Search for the cell housing the specified text and yield its [x, y] center coordinate. 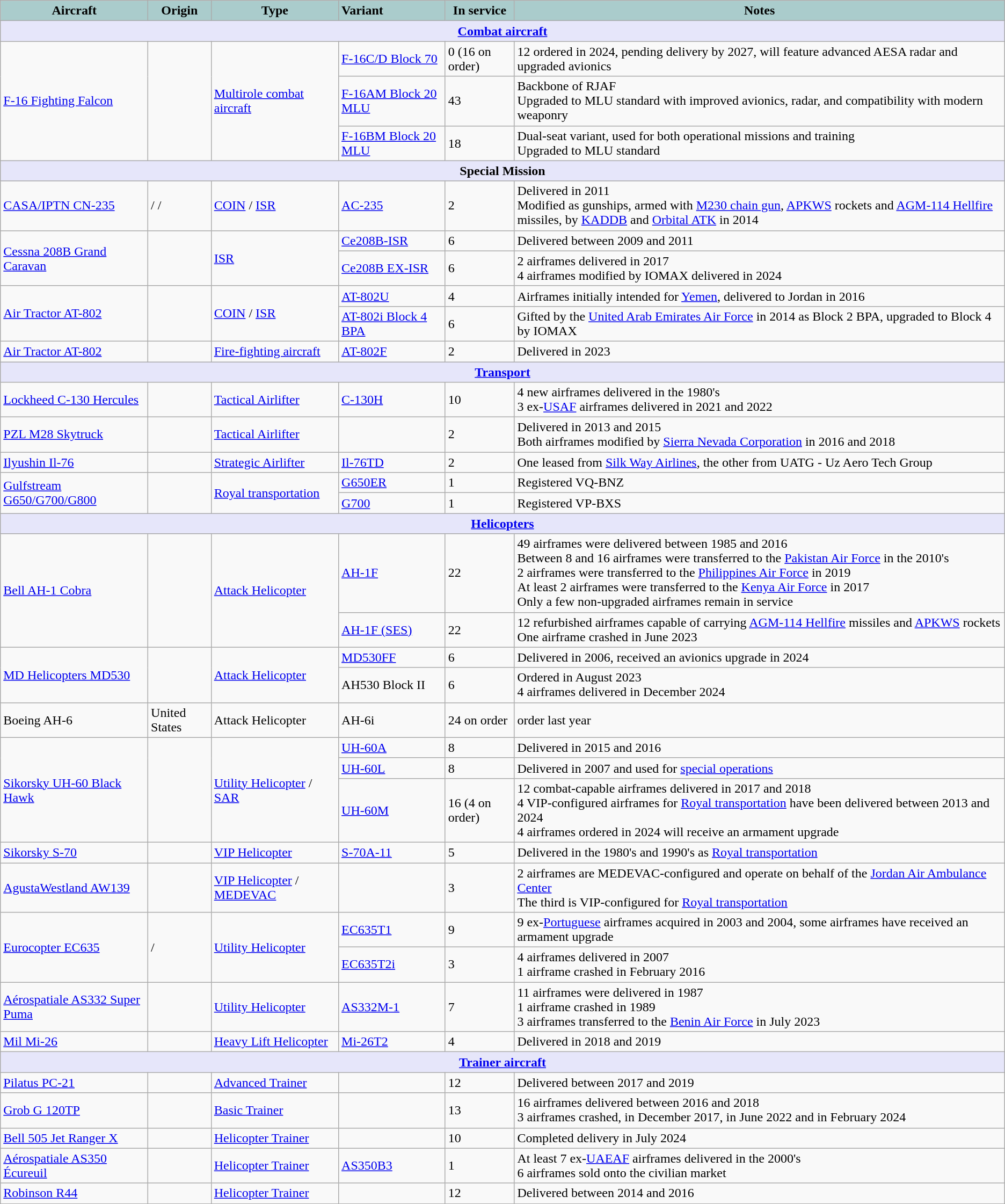
order last year [759, 720]
12 ordered in 2024, pending delivery by 2027, will feature advanced AESA radar and upgraded avionics [759, 59]
5 [480, 852]
43 [480, 101]
Fire-fighting aircraft [275, 351]
PZL M28 Skytruck [74, 435]
Lockheed C-130 Hercules [74, 400]
Pilatus PC-21 [74, 1083]
12 refurbished airframes capable of carrying AGM-114 Hellfire missiles and APKWS rocketsOne airframe crashed in June 2023 [759, 629]
7 [480, 1007]
Mil Mi-26 [74, 1042]
Multirole combat aircraft [275, 101]
Delivered in 2006, received an avionics upgrade in 2024 [759, 657]
Delivered in 2023 [759, 351]
24 on order [480, 720]
Grob G 120TP [74, 1111]
4 new airframes delivered in the 1980's3 ex-USAF airframes delivered in 2021 and 2022 [759, 400]
AH-6i [392, 720]
Delivered in 2018 and 2019 [759, 1042]
MD530FF [392, 657]
Delivered in 2011Modified as gunships, armed with M230 chain gun, APKWS rockets and AGM-114 Hellfire missiles, by KADDB and Orbital ATK in 2014 [759, 206]
F-16C/D Block 70 [392, 59]
Notes [759, 11]
Sikorsky UH-60 Black Hawk [74, 789]
AT-802i Block 4 BPA [392, 323]
Delivered in 2013 and 2015Both airframes modified by Sierra Nevada Corporation in 2016 and 2018 [759, 435]
11 airframes were delivered in 19871 airframe crashed in 19893 airframes transferred to the Benin Air Force in July 2023 [759, 1007]
EC635T2i [392, 964]
AS332M-1 [392, 1007]
Airframes initially intended for Yemen, delivered to Jordan in 2016 [759, 296]
Ordered in August 20234 airframes delivered in December 2024 [759, 685]
Utility Helicopter / SAR [275, 789]
Registered VQ-BNZ [759, 483]
UH-60M [392, 810]
Bell 505 Jet Ranger X [74, 1138]
Boeing AH-6 [74, 720]
Transport [502, 372]
Bell AH-1 Cobra [74, 591]
Gifted by the United Arab Emirates Air Force in 2014 as Block 2 BPA, upgraded to Block 4 by IOMAX [759, 323]
Basic Trainer [275, 1111]
2 airframes delivered in 20174 airframes modified by IOMAX delivered in 2024 [759, 269]
Origin [180, 11]
Combat aircraft [502, 31]
16 (4 on order) [480, 810]
At least 7 ex-UAEAF airframes delivered in the 2000's6 airframes sold onto the civilian market [759, 1165]
Heavy Lift Helicopter [275, 1042]
9 ex-Portuguese airframes acquired in 2003 and 2004, some airframes have received an armament upgrade [759, 930]
Type [275, 11]
16 airframes delivered between 2016 and 20183 airframes crashed, in December 2017, in June 2022 and in February 2024 [759, 1111]
AgustaWestland AW139 [74, 887]
F-16BM Block 20 MLU [392, 143]
Delivered in the 1980's and 1990's as Royal transportation [759, 852]
Aircraft [74, 11]
Robinson R44 [74, 1193]
VIP Helicopter / MEDEVAC [275, 887]
Il-76TD [392, 462]
Ce208B-ISR [392, 241]
9 [480, 930]
AS350B3 [392, 1165]
F-16AM Block 20 MLU [392, 101]
Aérospatiale AS332 Super Puma [74, 1007]
S-70A-11 [392, 852]
Backbone of RJAFUpgraded to MLU standard with improved avionics, radar, and compatibility with modern weaponry [759, 101]
18 [480, 143]
4 airframes delivered in 20071 airframe crashed in February 2016 [759, 964]
/ [180, 947]
Ce208B EX-ISR [392, 269]
/ / [180, 206]
United States [180, 720]
One leased from Silk Way Airlines, the other from UATG - Uz Aero Tech Group [759, 462]
G700 [392, 503]
VIP Helicopter [275, 852]
Delivered between 2014 and 2016 [759, 1193]
Registered VP-BXS [759, 503]
Advanced Trainer [275, 1083]
MD Helicopters MD530 [74, 674]
Mi-26T2 [392, 1042]
Cessna 208B Grand Caravan [74, 258]
AH-1F [392, 573]
AT-802F [392, 351]
Special Mission [502, 171]
Delivered in 2015 and 2016 [759, 748]
Strategic Airlifter [275, 462]
Dual-seat variant, used for both operational missions and trainingUpgraded to MLU standard [759, 143]
Delivered between 2009 and 2011 [759, 241]
CASA/IPTN CN-235 [74, 206]
AH530 Block II [392, 685]
UH-60L [392, 768]
UH-60A [392, 748]
EC635T1 [392, 930]
C-130H [392, 400]
Aérospatiale AS350 Écureuil [74, 1165]
Variant [392, 11]
Helicopters [502, 524]
Royal transportation [275, 493]
0 (16 on order) [480, 59]
13 [480, 1111]
Completed delivery in July 2024 [759, 1138]
Sikorsky S-70 [74, 852]
F-16 Fighting Falcon [74, 101]
Delivered between 2017 and 2019 [759, 1083]
Ilyushin Il-76 [74, 462]
AT-802U [392, 296]
Eurocopter EC635 [74, 947]
Delivered in 2007 and used for special operations [759, 768]
AC-235 [392, 206]
Gulfstream G650/G700/G800 [74, 493]
G650ER [392, 483]
In service [480, 11]
Trainer aircraft [502, 1062]
AH-1F (SES) [392, 629]
ISR [275, 258]
2 airframes are MEDEVAC-configured and operate on behalf of the Jordan Air Ambulance CenterThe third is VIP-configured for Royal transportation [759, 887]
